Extract the (x, y) coordinate from the center of the cell holding the provided text.  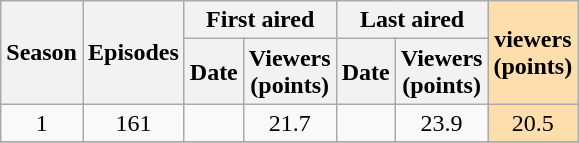
23.9 (442, 123)
Last aired (412, 20)
Season (42, 52)
161 (133, 123)
21.7 (290, 123)
viewers (points) (533, 52)
1 (42, 123)
20.5 (533, 123)
Episodes (133, 52)
First aired (260, 20)
